Determine the (X, Y) coordinate at the center of the cell enclosing the given text.  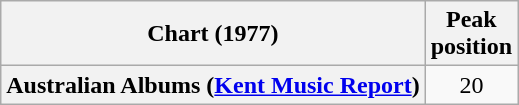
Chart (1977) (213, 34)
Australian Albums (Kent Music Report) (213, 85)
Peakposition (471, 34)
20 (471, 85)
